Output the (X, Y) coordinate of the center of the cell containing the given text.  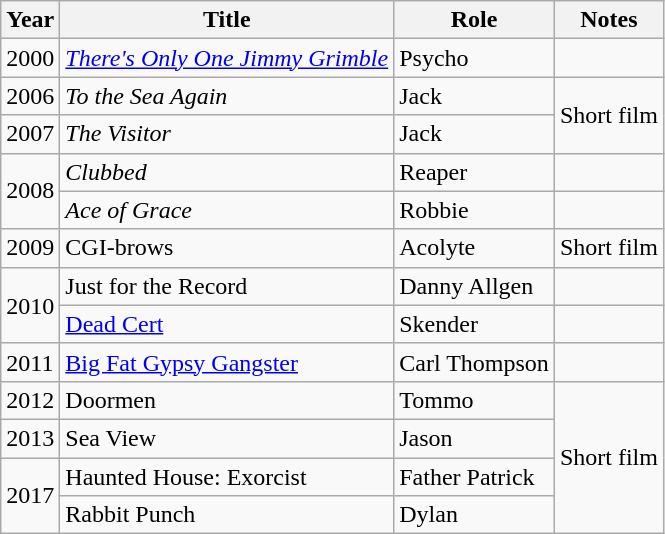
Robbie (474, 210)
Psycho (474, 58)
2013 (30, 438)
Reaper (474, 172)
2011 (30, 362)
Notes (608, 20)
Jason (474, 438)
Clubbed (227, 172)
2012 (30, 400)
2006 (30, 96)
Acolyte (474, 248)
Sea View (227, 438)
Danny Allgen (474, 286)
2009 (30, 248)
Rabbit Punch (227, 515)
Haunted House: Exorcist (227, 477)
Dylan (474, 515)
CGI-brows (227, 248)
2007 (30, 134)
Ace of Grace (227, 210)
2010 (30, 305)
Dead Cert (227, 324)
Title (227, 20)
Father Patrick (474, 477)
Just for the Record (227, 286)
There's Only One Jimmy Grimble (227, 58)
2008 (30, 191)
Skender (474, 324)
Year (30, 20)
Big Fat Gypsy Gangster (227, 362)
To the Sea Again (227, 96)
2000 (30, 58)
The Visitor (227, 134)
2017 (30, 496)
Carl Thompson (474, 362)
Tommo (474, 400)
Doormen (227, 400)
Role (474, 20)
